Output the (x, y) coordinate of the center of the cell containing the given text.  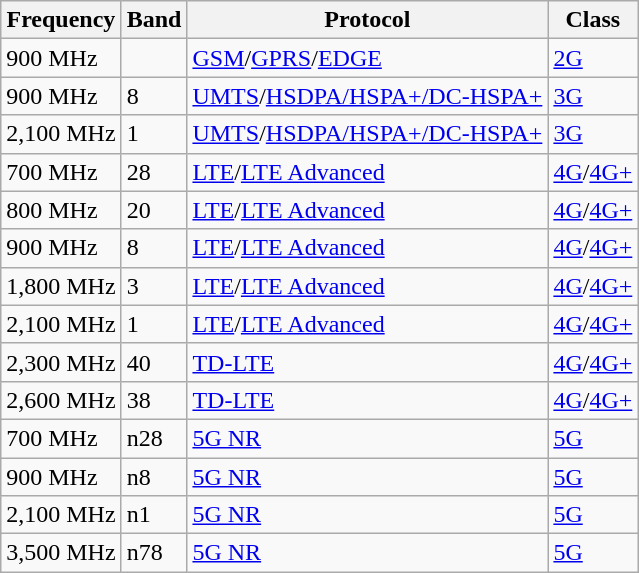
n78 (154, 553)
Class (593, 20)
n28 (154, 438)
Frequency (61, 20)
GSM/GPRS/EDGE (368, 58)
1,800 MHz (61, 286)
n1 (154, 515)
n8 (154, 477)
3 (154, 286)
20 (154, 210)
2G (593, 58)
40 (154, 362)
800 MHz (61, 210)
2,300 MHz (61, 362)
Protocol (368, 20)
28 (154, 172)
38 (154, 400)
3,500 MHz (61, 553)
Band (154, 20)
2,600 MHz (61, 400)
